Find where the given text appears and provide that cell's center as (X, Y) coordinate. 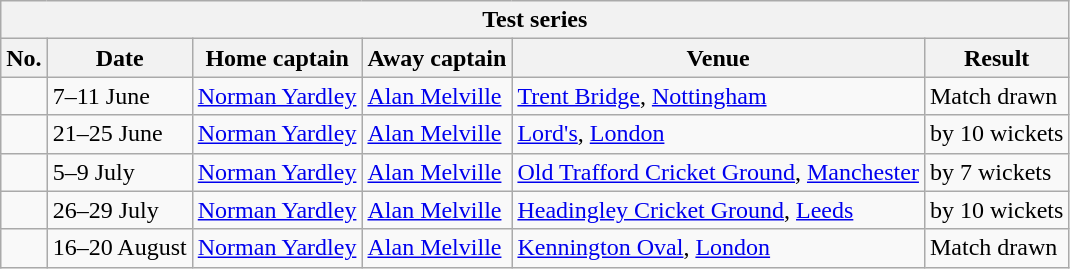
Lord's, London (718, 134)
16–20 August (120, 248)
21–25 June (120, 134)
Test series (535, 20)
Date (120, 58)
Away captain (437, 58)
5–9 July (120, 172)
Trent Bridge, Nottingham (718, 96)
No. (24, 58)
7–11 June (120, 96)
by 7 wickets (996, 172)
26–29 July (120, 210)
Old Trafford Cricket Ground, Manchester (718, 172)
Home captain (277, 58)
Venue (718, 58)
Kennington Oval, London (718, 248)
Headingley Cricket Ground, Leeds (718, 210)
Result (996, 58)
